Return (X, Y) of the center of cell containing provided text 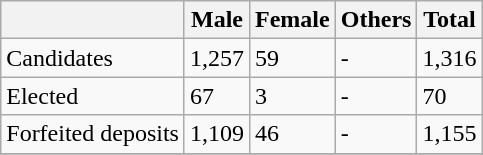
1,109 (216, 134)
1,316 (450, 58)
Female (293, 20)
46 (293, 134)
1,257 (216, 58)
3 (293, 96)
Candidates (93, 58)
Forfeited deposits (93, 134)
1,155 (450, 134)
59 (293, 58)
67 (216, 96)
Others (376, 20)
Total (450, 20)
Male (216, 20)
70 (450, 96)
Elected (93, 96)
